Detect which cell encompasses the target text, then output its (X, Y) center coordinate. 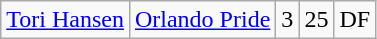
Tori Hansen (66, 20)
25 (316, 20)
3 (288, 20)
DF (355, 20)
Orlando Pride (202, 20)
